For the text-containing cell, return its midpoint in [X, Y] coordinate format. 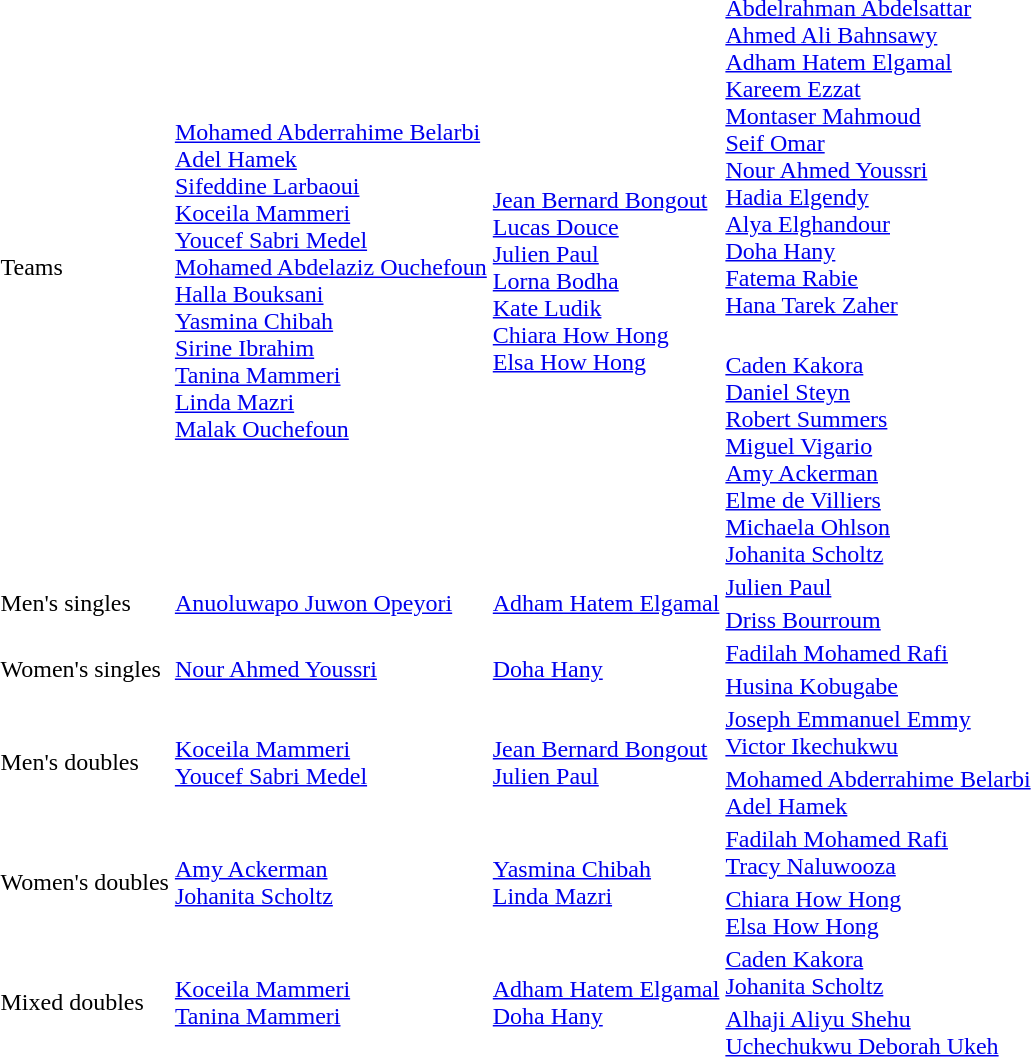
Adham Hatem Elgamal [606, 604]
Koceila Mammeri Youcef Sabri Medel [330, 762]
Jean Bernard Bongout Julien Paul [606, 762]
Doha Hany [606, 670]
Anuoluwapo Juwon Opeyori [330, 604]
Yasmina Chibah Linda Mazri [606, 882]
Nour Ahmed Youssri [330, 670]
Amy Ackerman Johanita Scholtz [330, 882]
